Return the (X, Y) coordinate for the center point of the cell that contains the specified text.  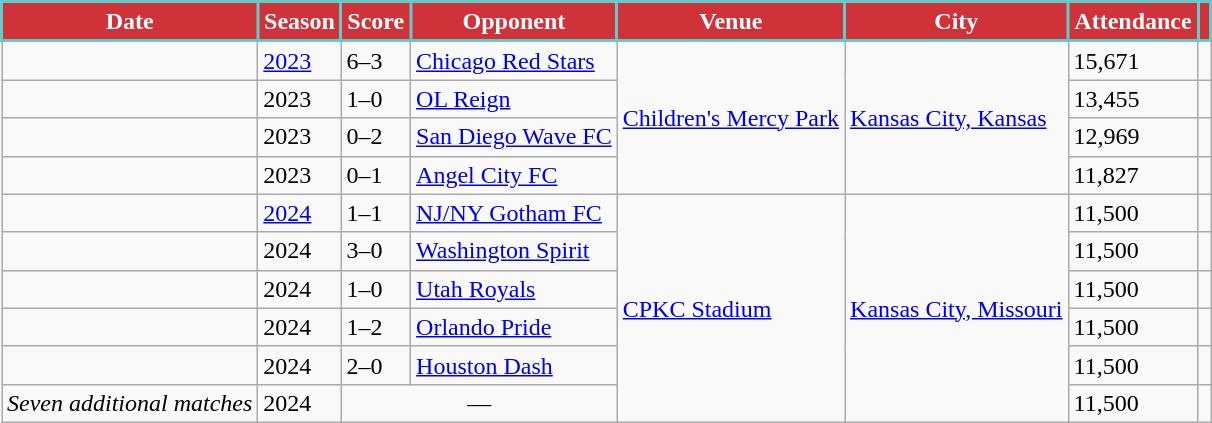
15,671 (1133, 60)
San Diego Wave FC (514, 137)
Houston Dash (514, 365)
Angel City FC (514, 175)
1–1 (376, 213)
NJ/NY Gotham FC (514, 213)
0–2 (376, 137)
— (479, 403)
Date (130, 22)
Score (376, 22)
Season (300, 22)
Venue (730, 22)
12,969 (1133, 137)
Children's Mercy Park (730, 118)
2–0 (376, 365)
1–2 (376, 327)
13,455 (1133, 99)
City (957, 22)
Utah Royals (514, 289)
Kansas City, Missouri (957, 308)
Attendance (1133, 22)
Kansas City, Kansas (957, 118)
Orlando Pride (514, 327)
Washington Spirit (514, 251)
Opponent (514, 22)
Chicago Red Stars (514, 60)
3–0 (376, 251)
0–1 (376, 175)
OL Reign (514, 99)
6–3 (376, 60)
CPKC Stadium (730, 308)
Seven additional matches (130, 403)
11,827 (1133, 175)
